Identify which cell holds the provided text, then report its [X, Y] central coordinate. 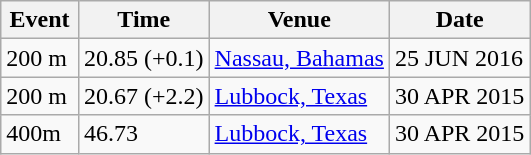
Nassau, Bahamas [299, 58]
Time [144, 20]
Venue [299, 20]
Date [459, 20]
25 JUN 2016 [459, 58]
400m [40, 134]
20.67 (+2.2) [144, 96]
20.85 (+0.1) [144, 58]
46.73 [144, 134]
Event [40, 20]
